From the cell containing the given text, extract its center point as [X, Y] coordinate. 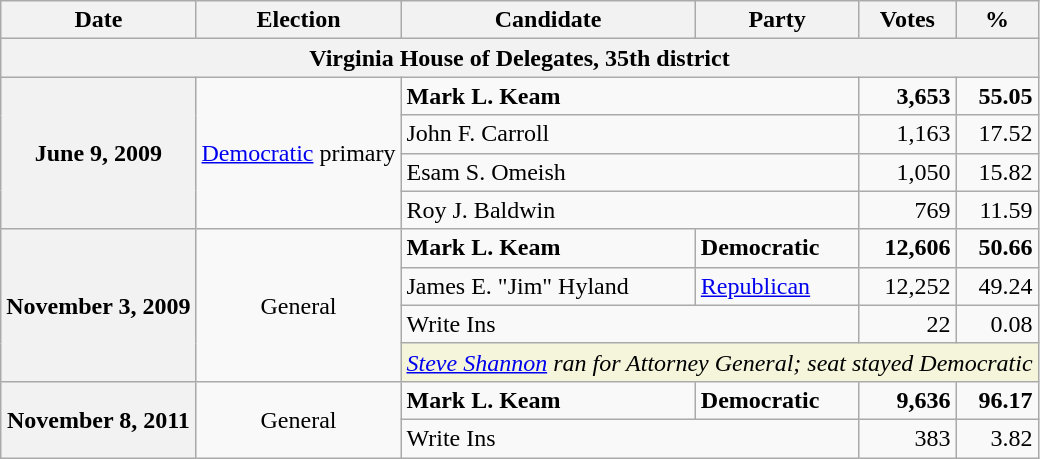
49.24 [997, 286]
12,606 [908, 248]
3.82 [997, 438]
Candidate [548, 20]
3,653 [908, 96]
Republican [777, 286]
June 9, 2009 [98, 153]
96.17 [997, 400]
John F. Carroll [630, 134]
Votes [908, 20]
17.52 [997, 134]
769 [908, 210]
November 3, 2009 [98, 305]
383 [908, 438]
Roy J. Baldwin [630, 210]
Steve Shannon ran for Attorney General; seat stayed Democratic [720, 362]
9,636 [908, 400]
Virginia House of Delegates, 35th district [520, 58]
12,252 [908, 286]
Election [298, 20]
November 8, 2011 [98, 419]
22 [908, 324]
Date [98, 20]
0.08 [997, 324]
Democratic primary [298, 153]
50.66 [997, 248]
Esam S. Omeish [630, 172]
% [997, 20]
1,050 [908, 172]
15.82 [997, 172]
11.59 [997, 210]
55.05 [997, 96]
James E. "Jim" Hyland [548, 286]
Party [777, 20]
1,163 [908, 134]
